Output the (X, Y) coordinate of the center of the cell containing the given text.  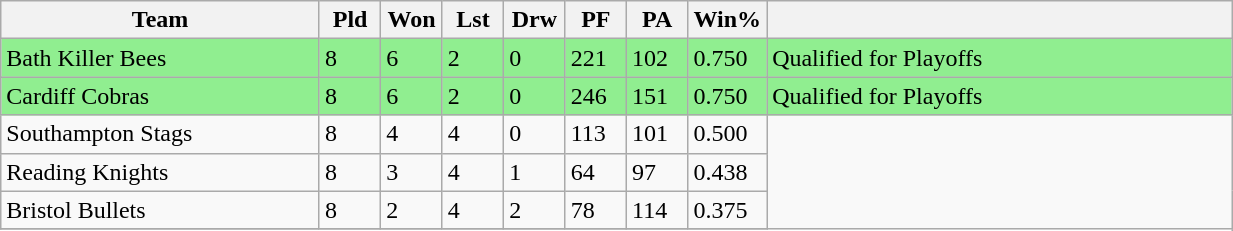
1 (534, 172)
151 (658, 96)
Pld (350, 20)
Win% (728, 20)
102 (658, 58)
0.438 (728, 172)
Reading Knights (160, 172)
64 (596, 172)
0.375 (728, 210)
Team (160, 20)
Lst (472, 20)
Drw (534, 20)
3 (412, 172)
Southampton Stags (160, 134)
PA (658, 20)
Won (412, 20)
221 (596, 58)
78 (596, 210)
Bristol Bullets (160, 210)
114 (658, 210)
Bath Killer Bees (160, 58)
0.500 (728, 134)
113 (596, 134)
246 (596, 96)
97 (658, 172)
PF (596, 20)
101 (658, 134)
Cardiff Cobras (160, 96)
